From the cell containing the given text, extract its center point as [X, Y] coordinate. 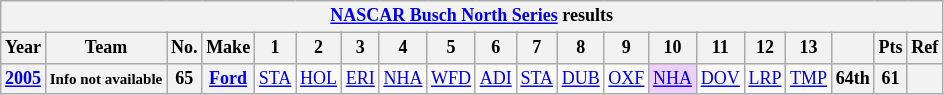
13 [809, 48]
TMP [809, 78]
2 [319, 48]
7 [536, 48]
Team [106, 48]
2005 [24, 78]
Pts [890, 48]
Year [24, 48]
LRP [765, 78]
OXF [626, 78]
ADI [496, 78]
NASCAR Busch North Series results [472, 16]
64th [852, 78]
12 [765, 48]
DUB [580, 78]
No. [184, 48]
61 [890, 78]
WFD [452, 78]
Ref [925, 48]
Info not available [106, 78]
3 [360, 48]
DOV [720, 78]
8 [580, 48]
Ford [228, 78]
5 [452, 48]
11 [720, 48]
HOL [319, 78]
4 [403, 48]
10 [673, 48]
6 [496, 48]
9 [626, 48]
65 [184, 78]
1 [274, 48]
Make [228, 48]
ERI [360, 78]
